Pinpoint the cell where the given text exists, returning its (x, y) midpoint coordinate. 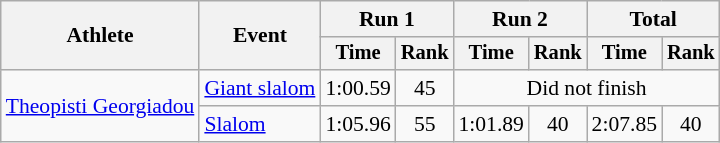
45 (425, 88)
Athlete (100, 36)
Giant slalom (260, 88)
Run 2 (520, 19)
Total (654, 19)
55 (425, 124)
1:05.96 (358, 124)
1:00.59 (358, 88)
Run 1 (386, 19)
1:01.89 (490, 124)
Event (260, 36)
Slalom (260, 124)
Did not finish (586, 88)
2:07.85 (624, 124)
Theopisti Georgiadou (100, 106)
